Search for the cell housing the specified text and yield its (x, y) center coordinate. 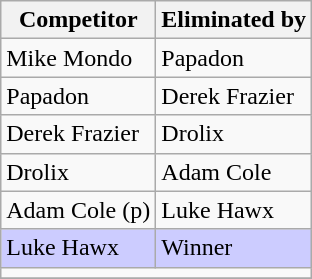
Adam Cole (p) (78, 210)
Mike Mondo (78, 58)
Eliminated by (234, 20)
Winner (234, 248)
Competitor (78, 20)
Adam Cole (234, 172)
